Output the [X, Y] coordinate of the center of the cell containing the given text.  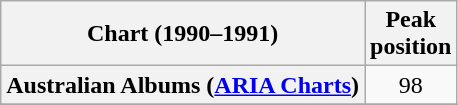
98 [411, 85]
Australian Albums (ARIA Charts) [183, 85]
Peakposition [411, 34]
Chart (1990–1991) [183, 34]
